Search for the cell housing the specified text and yield its (X, Y) center coordinate. 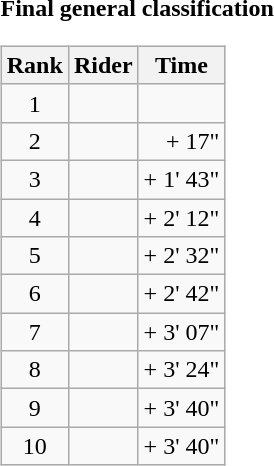
+ 17" (182, 141)
1 (34, 103)
10 (34, 446)
6 (34, 294)
9 (34, 408)
8 (34, 370)
+ 3' 07" (182, 332)
3 (34, 179)
+ 1' 43" (182, 179)
+ 2' 12" (182, 217)
+ 3' 24" (182, 370)
Rank (34, 65)
2 (34, 141)
+ 2' 32" (182, 256)
Rider (103, 65)
4 (34, 217)
Time (182, 65)
5 (34, 256)
7 (34, 332)
+ 2' 42" (182, 294)
